Pinpoint the cell where the given text exists, returning its (X, Y) midpoint coordinate. 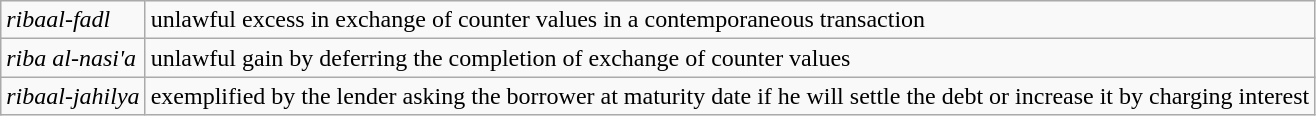
exemplified by the lender asking the borrower at maturity date if he will settle the debt or increase it by charging interest (730, 96)
ribaal-jahilya (73, 96)
unlawful gain by deferring the completion of exchange of counter values (730, 58)
riba al-nasi'a (73, 58)
unlawful excess in exchange of counter values in a contemporaneous transaction (730, 20)
ribaal-fadl (73, 20)
